Determine the [X, Y] coordinate at the center of the cell enclosing the given text.  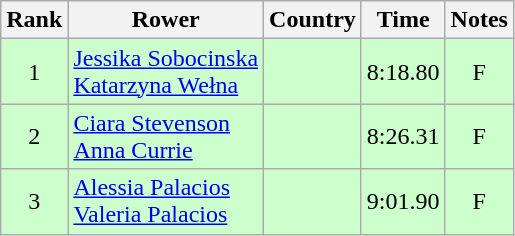
8:26.31 [403, 136]
Notes [479, 20]
Jessika SobocinskaKatarzyna Wełna [166, 72]
Country [313, 20]
Ciara StevensonAnna Currie [166, 136]
Rank [34, 20]
8:18.80 [403, 72]
3 [34, 202]
Rower [166, 20]
Time [403, 20]
2 [34, 136]
1 [34, 72]
9:01.90 [403, 202]
Alessia PalaciosValeria Palacios [166, 202]
